Capture the cell that displays the provided text and extract its (x, y) central coordinate. 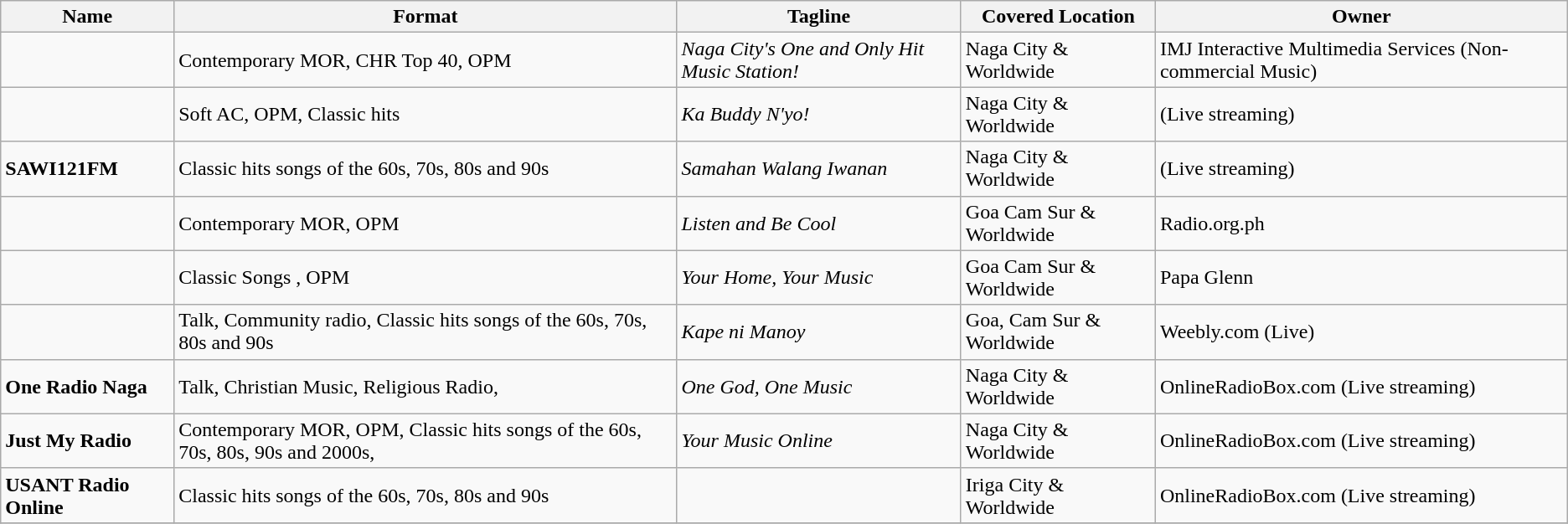
Tagline (819, 17)
Talk, Christian Music, Religious Radio, (426, 387)
Your Music Online (819, 440)
Talk, Community radio, Classic hits songs of the 60s, 70s, 80s and 90s (426, 331)
Format (426, 17)
Classic Songs , OPM (426, 278)
IMJ Interactive Multimedia Services (Non-commercial Music) (1361, 60)
Owner (1361, 17)
SAWI121FM (87, 169)
One God, One Music (819, 387)
One Radio Naga (87, 387)
Covered Location (1058, 17)
Your Home, Your Music (819, 278)
Contemporary MOR, OPM, Classic hits songs of the 60s, 70s, 80s, 90s and 2000s, (426, 440)
Iriga City & Worldwide (1058, 496)
Soft AC, OPM, Classic hits (426, 114)
Samahan Walang Iwanan (819, 169)
Goa, Cam Sur & Worldwide (1058, 331)
USANT Radio Online (87, 496)
Contemporary MOR, CHR Top 40, OPM (426, 60)
Weebly.com (Live) (1361, 331)
Papa Glenn (1361, 278)
Naga City's One and Only Hit Music Station! (819, 60)
Contemporary MOR, OPM (426, 223)
Just My Radio (87, 440)
Kape ni Manoy (819, 331)
Radio.org.ph (1361, 223)
Name (87, 17)
Listen and Be Cool (819, 223)
Ka Buddy N'yo! (819, 114)
